Capture the cell that displays the provided text and extract its [X, Y] central coordinate. 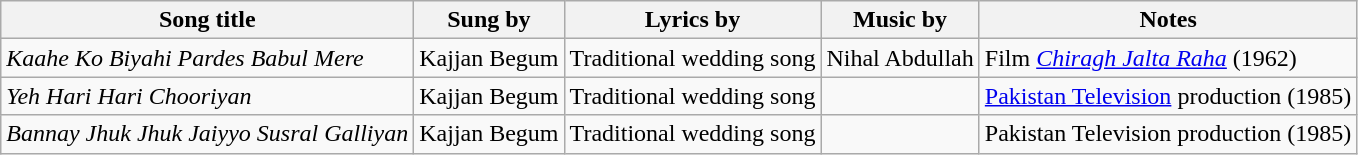
Yeh Hari Hari Chooriyan [208, 96]
Bannay Jhuk Jhuk Jaiyyo Susral Galliyan [208, 134]
Film Chiragh Jalta Raha (1962) [1168, 58]
Kaahe Ko Biyahi Pardes Babul Mere [208, 58]
Lyrics by [692, 20]
Nihal Abdullah [900, 58]
Song title [208, 20]
Sung by [489, 20]
Notes [1168, 20]
Music by [900, 20]
